For the text-containing cell, return its midpoint in (x, y) coordinate format. 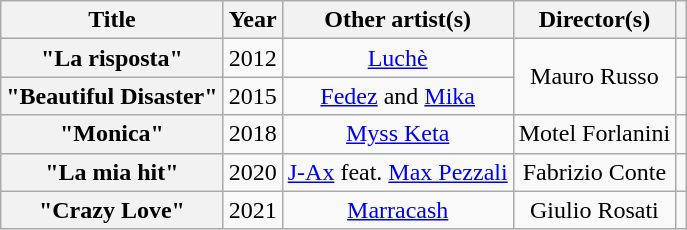
Marracash (398, 210)
"Crazy Love" (112, 210)
2021 (252, 210)
"La risposta" (112, 58)
J-Ax feat. Max Pezzali (398, 172)
"Beautiful Disaster" (112, 96)
Motel Forlanini (594, 134)
2018 (252, 134)
Myss Keta (398, 134)
2020 (252, 172)
"La mia hit" (112, 172)
Fabrizio Conte (594, 172)
Fedez and Mika (398, 96)
Director(s) (594, 20)
Luchè (398, 58)
Title (112, 20)
Year (252, 20)
Mauro Russo (594, 77)
"Monica" (112, 134)
2012 (252, 58)
Giulio Rosati (594, 210)
Other artist(s) (398, 20)
2015 (252, 96)
